Output the [x, y] coordinate of the center of the cell containing the given text.  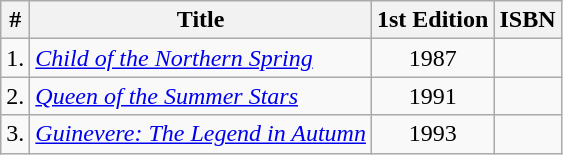
3. [16, 134]
ISBN [528, 20]
Guinevere: The Legend in Autumn [201, 134]
Title [201, 20]
2. [16, 96]
1st Edition [432, 20]
Queen of the Summer Stars [201, 96]
1991 [432, 96]
Child of the Northern Spring [201, 58]
1987 [432, 58]
# [16, 20]
1993 [432, 134]
1. [16, 58]
